Identify which cell holds the provided text, then report its [X, Y] central coordinate. 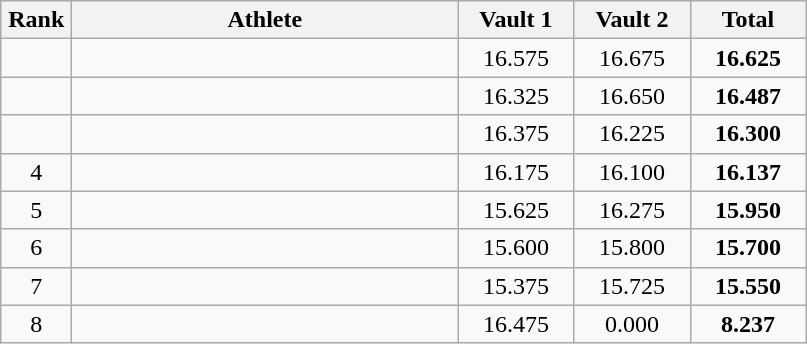
Rank [36, 20]
8.237 [748, 324]
15.700 [748, 248]
15.550 [748, 286]
16.650 [632, 96]
16.675 [632, 58]
16.100 [632, 172]
Vault 2 [632, 20]
16.625 [748, 58]
4 [36, 172]
16.325 [516, 96]
5 [36, 210]
8 [36, 324]
16.225 [632, 134]
16.487 [748, 96]
16.300 [748, 134]
Total [748, 20]
15.725 [632, 286]
Vault 1 [516, 20]
16.137 [748, 172]
16.475 [516, 324]
15.625 [516, 210]
15.800 [632, 248]
15.950 [748, 210]
16.575 [516, 58]
16.275 [632, 210]
Athlete [265, 20]
16.375 [516, 134]
16.175 [516, 172]
0.000 [632, 324]
7 [36, 286]
15.600 [516, 248]
15.375 [516, 286]
6 [36, 248]
